From the cell containing the given text, extract its center point as (x, y) coordinate. 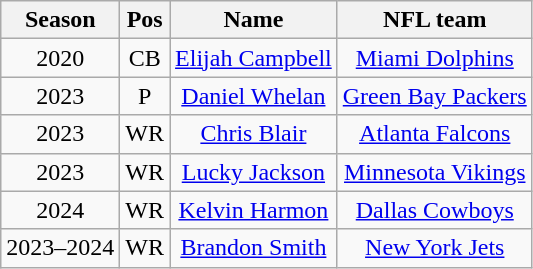
Pos (145, 20)
Daniel Whelan (254, 96)
Brandon Smith (254, 248)
CB (145, 58)
2023–2024 (60, 248)
P (145, 96)
Elijah Campbell (254, 58)
2020 (60, 58)
NFL team (434, 20)
Lucky Jackson (254, 172)
Minnesota Vikings (434, 172)
Green Bay Packers (434, 96)
Chris Blair (254, 134)
New York Jets (434, 248)
Season (60, 20)
Name (254, 20)
Kelvin Harmon (254, 210)
Miami Dolphins (434, 58)
2024 (60, 210)
Atlanta Falcons (434, 134)
Dallas Cowboys (434, 210)
